Output the [x, y] coordinate of the center of the cell containing the given text.  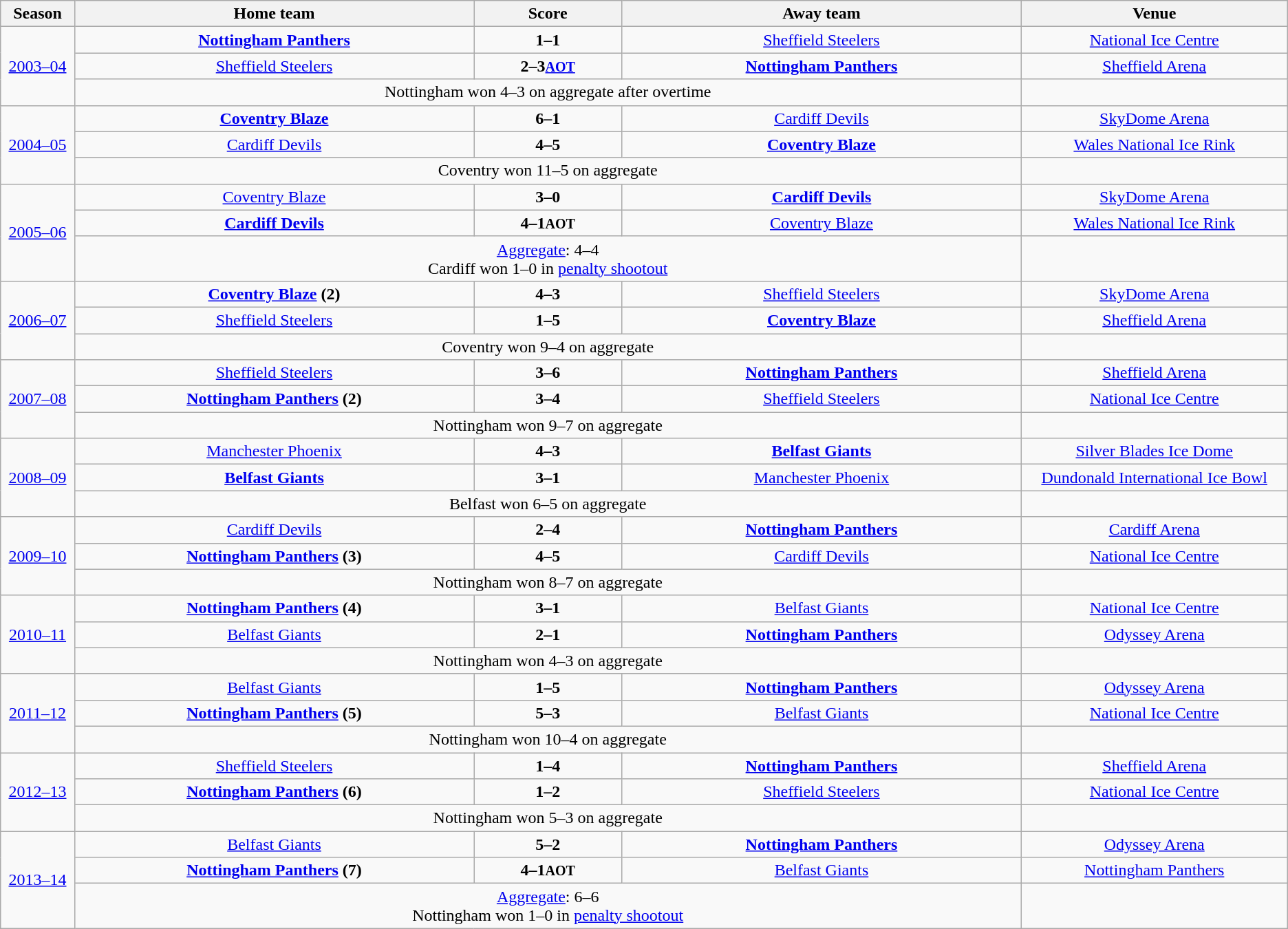
Nottingham Panthers (4) [274, 608]
Nottingham Panthers (6) [274, 792]
2007–08 [37, 399]
6–1 [548, 118]
Dundonald International Ice Bowl [1155, 478]
Nottingham won 9–7 on aggregate [548, 425]
2003–04 [37, 66]
2006–07 [37, 320]
Nottingham Panthers (7) [274, 871]
2–3AOT [548, 66]
2–4 [548, 530]
2004–05 [37, 145]
5–2 [548, 844]
3–6 [548, 373]
Cardiff Arena [1155, 530]
1–4 [548, 766]
3–4 [548, 399]
2008–09 [37, 478]
2010–11 [37, 634]
2005–06 [37, 233]
3–0 [548, 197]
Coventry Blaze (2) [274, 294]
2012–13 [37, 792]
Nottingham Panthers (2) [274, 399]
Home team [274, 14]
2011–12 [37, 713]
Nottingham won 10–4 on aggregate [548, 739]
Nottingham won 4–3 on aggregate after overtime [548, 92]
Nottingham won 4–3 on aggregate [548, 661]
Nottingham won 8–7 on aggregate [548, 582]
Coventry won 11–5 on aggregate [548, 171]
5–3 [548, 713]
Aggregate: 6–6Nottingham won 1–0 in penalty shootout [548, 906]
Season [37, 14]
2–1 [548, 634]
Nottingham Panthers (5) [274, 713]
Nottingham won 5–3 on aggregate [548, 818]
Venue [1155, 14]
Aggregate: 4–4Cardiff won 1–0 in penalty shootout [548, 259]
Belfast won 6–5 on aggregate [548, 504]
1–2 [548, 792]
Silver Blades Ice Dome [1155, 451]
Coventry won 9–4 on aggregate [548, 346]
2009–10 [37, 556]
1–1 [548, 40]
Score [548, 14]
Away team [822, 14]
Nottingham Panthers (3) [274, 556]
2013–14 [37, 879]
